Extract the [x, y] coordinate from the center of the cell holding the provided text.  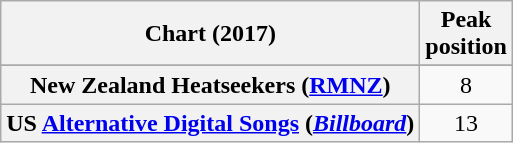
New Zealand Heatseekers (RMNZ) [210, 85]
Chart (2017) [210, 34]
Peakposition [466, 34]
8 [466, 85]
US Alternative Digital Songs (Billboard) [210, 123]
13 [466, 123]
